Detect which cell encompasses the target text, then output its [X, Y] center coordinate. 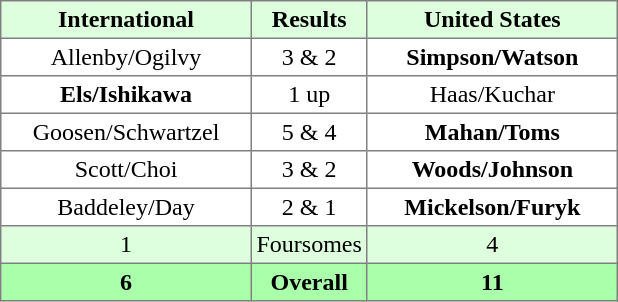
International [126, 20]
Overall [309, 282]
Els/Ishikawa [126, 95]
6 [126, 282]
Haas/Kuchar [492, 95]
Simpson/Watson [492, 57]
Baddeley/Day [126, 207]
Results [309, 20]
2 & 1 [309, 207]
United States [492, 20]
Woods/Johnson [492, 170]
Scott/Choi [126, 170]
11 [492, 282]
Mahan/Toms [492, 132]
4 [492, 245]
5 & 4 [309, 132]
Foursomes [309, 245]
1 [126, 245]
Allenby/Ogilvy [126, 57]
1 up [309, 95]
Goosen/Schwartzel [126, 132]
Mickelson/Furyk [492, 207]
